Return the [x, y] coordinate for the center point of the cell that contains the specified text.  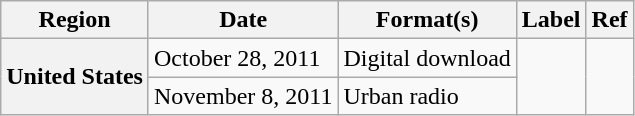
Label [551, 20]
Date [242, 20]
Region [75, 20]
Urban radio [427, 96]
Digital download [427, 58]
United States [75, 77]
October 28, 2011 [242, 58]
Ref [610, 20]
Format(s) [427, 20]
November 8, 2011 [242, 96]
